Identify which cell holds the provided text, then report its (x, y) central coordinate. 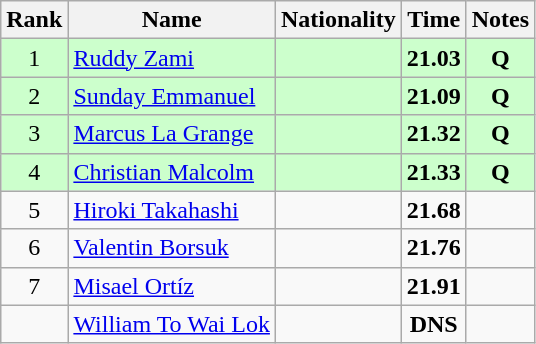
6 (34, 248)
DNS (434, 324)
Nationality (338, 20)
21.91 (434, 286)
21.03 (434, 58)
Rank (34, 20)
Hiroki Takahashi (172, 210)
3 (34, 134)
4 (34, 172)
Sunday Emmanuel (172, 96)
Marcus La Grange (172, 134)
Notes (500, 20)
7 (34, 286)
Name (172, 20)
21.33 (434, 172)
21.76 (434, 248)
Time (434, 20)
5 (34, 210)
Ruddy Zami (172, 58)
2 (34, 96)
Christian Malcolm (172, 172)
21.68 (434, 210)
Misael Ortíz (172, 286)
Valentin Borsuk (172, 248)
1 (34, 58)
William To Wai Lok (172, 324)
21.32 (434, 134)
21.09 (434, 96)
